Locate the cell with the specified text and output its [X, Y] center coordinate. 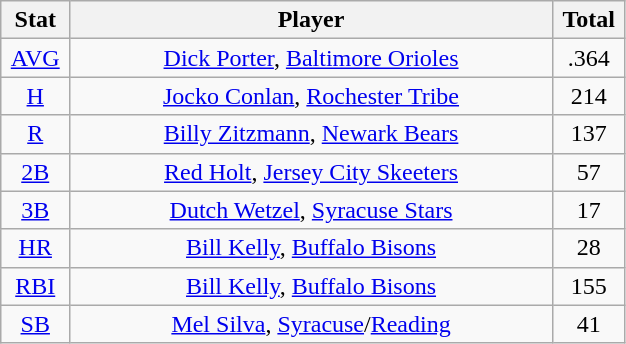
Billy Zitzmann, Newark Bears [312, 134]
Total [588, 20]
HR [36, 248]
17 [588, 210]
155 [588, 286]
Jocko Conlan, Rochester Tribe [312, 96]
Red Holt, Jersey City Skeeters [312, 172]
R [36, 134]
Dutch Wetzel, Syracuse Stars [312, 210]
Player [312, 20]
41 [588, 324]
28 [588, 248]
SB [36, 324]
Stat [36, 20]
214 [588, 96]
Mel Silva, Syracuse/Reading [312, 324]
57 [588, 172]
137 [588, 134]
2B [36, 172]
RBI [36, 286]
3B [36, 210]
AVG [36, 58]
.364 [588, 58]
H [36, 96]
Dick Porter, Baltimore Orioles [312, 58]
